From the cell containing the given text, extract its center point as (X, Y) coordinate. 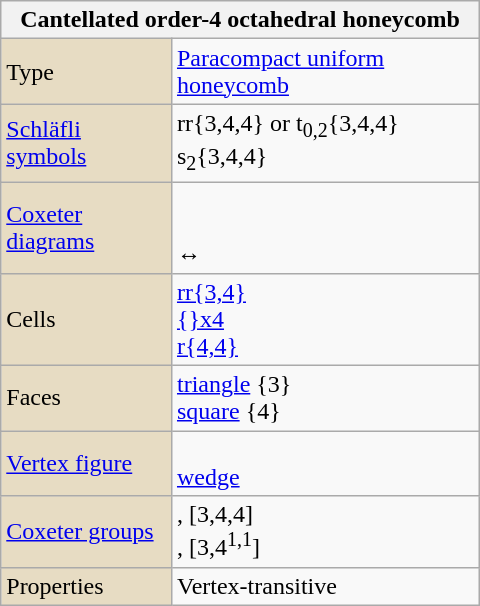
Schläfli symbols (86, 143)
wedge (325, 464)
Cantellated order-4 octahedral honeycomb (240, 20)
Type (86, 72)
Cells (86, 320)
rr{3,4} {}x4 r{4,4} (325, 320)
Paracompact uniform honeycomb (325, 72)
Faces (86, 398)
Vertex-transitive (325, 586)
↔ (325, 228)
Coxeter diagrams (86, 228)
triangle {3}square {4} (325, 398)
Vertex figure (86, 464)
rr{3,4,4} or t0,2{3,4,4}s2{3,4,4} (325, 143)
Properties (86, 586)
Coxeter groups (86, 532)
, [3,4,4], [3,41,1] (325, 532)
